Return the [x, y] coordinate for the center point of the cell that contains the specified text.  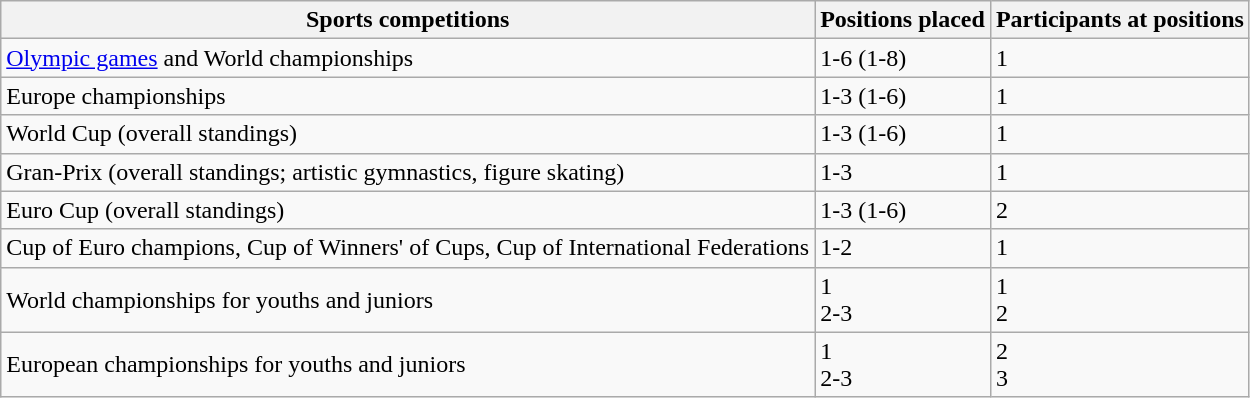
European championships for youths and juniors [408, 364]
2 [1120, 210]
Euro Cup (overall standings) [408, 210]
Sports competitions [408, 20]
World championships for youths and juniors [408, 300]
Olympic games and World championships [408, 58]
1-2 [903, 248]
Participants at positions [1120, 20]
Europe championships [408, 96]
1-3 [903, 172]
2 3 [1120, 364]
Positions placed [903, 20]
World Cup (overall standings) [408, 134]
Cup of Euro champions, Cup of Winners' of Cups, Cup of International Federations [408, 248]
1-6 (1-8) [903, 58]
1 2 [1120, 300]
Gran-Prix (overall standings; artistic gymnastics, figure skating) [408, 172]
